Capture the cell that displays the provided text and extract its (x, y) central coordinate. 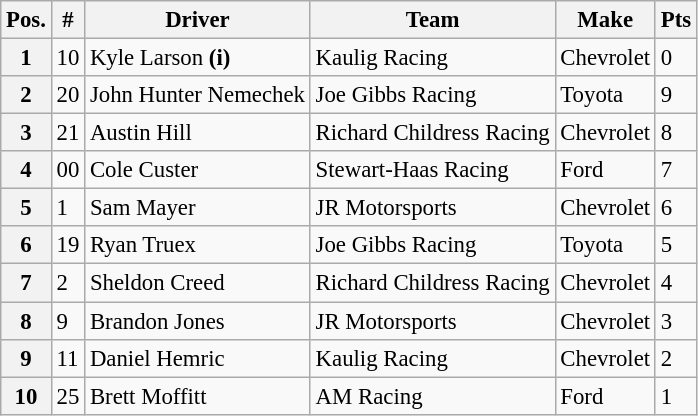
25 (68, 396)
19 (68, 245)
Make (605, 20)
Stewart-Haas Racing (432, 170)
11 (68, 358)
Cole Custer (198, 170)
Team (432, 20)
Brandon Jones (198, 321)
Sheldon Creed (198, 283)
21 (68, 133)
John Hunter Nemechek (198, 95)
Driver (198, 20)
Sam Mayer (198, 208)
Brett Moffitt (198, 396)
Daniel Hemric (198, 358)
# (68, 20)
0 (676, 58)
00 (68, 170)
Pos. (26, 20)
20 (68, 95)
AM Racing (432, 396)
Kyle Larson (i) (198, 58)
Ryan Truex (198, 245)
Austin Hill (198, 133)
Pts (676, 20)
